Determine the [X, Y] coordinate at the center of the cell enclosing the given text.  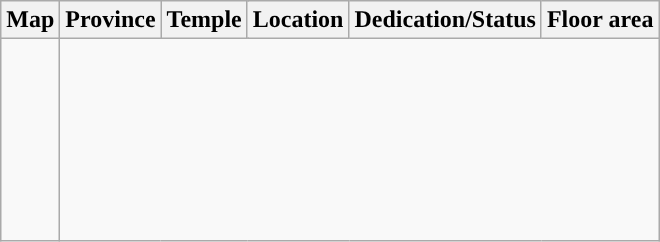
Map [30, 20]
Location [298, 20]
Floor area [600, 20]
Province [110, 20]
Dedication/Status [445, 20]
Temple [204, 20]
